Scan for the cell matching the given text and deliver its (x, y) coordinate at center. 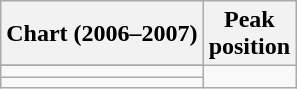
Peakposition (249, 34)
Chart (2006–2007) (102, 34)
